Locate the cell with the specified text and output its (x, y) center coordinate. 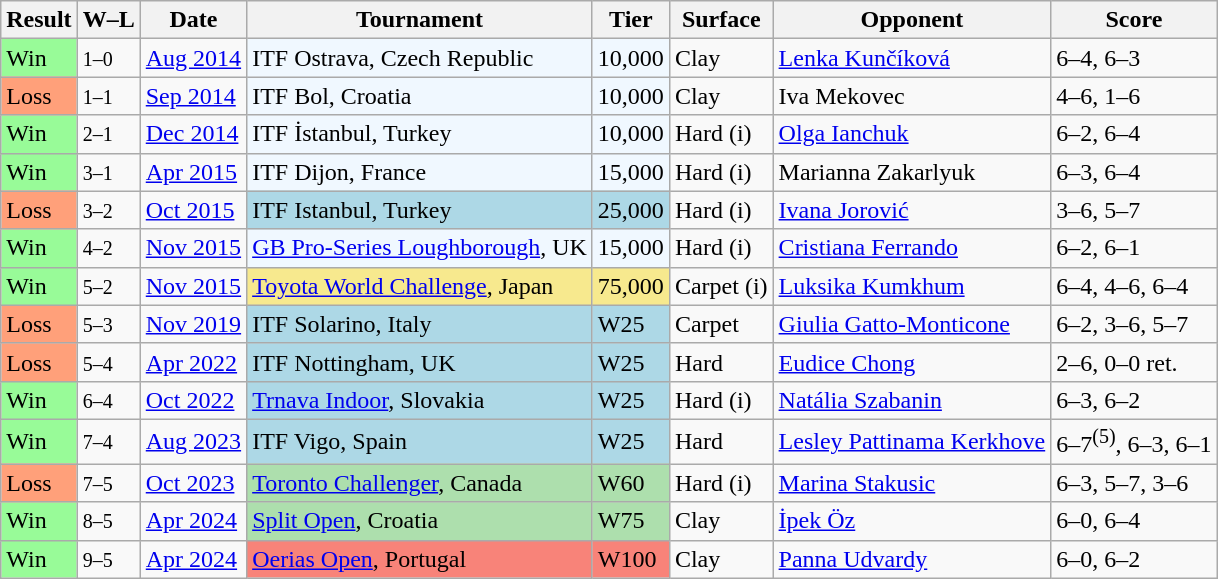
Opponent (912, 20)
6–2, 3–6, 5–7 (1134, 324)
ITF Dijon, France (420, 172)
Giulia Gatto-Monticone (912, 324)
1–0 (108, 58)
1–1 (108, 96)
W60 (630, 483)
Iva Mekovec (912, 96)
Oct 2022 (193, 400)
Trnava Indoor, Slovakia (420, 400)
GB Pro-Series Loughborough, UK (420, 248)
7–4 (108, 442)
5–4 (108, 362)
3–6, 5–7 (1134, 210)
6–3, 5–7, 3–6 (1134, 483)
4–6, 1–6 (1134, 96)
3–1 (108, 172)
6–0, 6–4 (1134, 521)
ITF Bol, Croatia (420, 96)
6–2, 6–4 (1134, 134)
Aug 2014 (193, 58)
6–4, 4–6, 6–4 (1134, 286)
Date (193, 20)
6–7(5), 6–3, 6–1 (1134, 442)
Result (39, 20)
Luksika Kumkhum (912, 286)
6–2, 6–1 (1134, 248)
Tournament (420, 20)
Lesley Pattinama Kerkhove (912, 442)
75,000 (630, 286)
Lenka Kunčíková (912, 58)
3–2 (108, 210)
2–6, 0–0 ret. (1134, 362)
Carpet (i) (721, 286)
Apr 2022 (193, 362)
ITF Ostrava, Czech Republic (420, 58)
Eudice Chong (912, 362)
Ivana Jorović (912, 210)
25,000 (630, 210)
Toyota World Challenge, Japan (420, 286)
Panna Udvardy (912, 559)
6–3, 6–4 (1134, 172)
Split Open, Croatia (420, 521)
Marina Stakusic (912, 483)
5–2 (108, 286)
ITF Solarino, Italy (420, 324)
7–5 (108, 483)
ITF İstanbul, Turkey (420, 134)
6–0, 6–2 (1134, 559)
Surface (721, 20)
ITF Vigo, Spain (420, 442)
Nov 2019 (193, 324)
Carpet (721, 324)
ITF Nottingham, UK (420, 362)
Cristiana Ferrando (912, 248)
6–4 (108, 400)
Score (1134, 20)
Marianna Zakarlyuk (912, 172)
Natália Szabanin (912, 400)
Apr 2015 (193, 172)
Olga Ianchuk (912, 134)
6–3, 6–2 (1134, 400)
4–2 (108, 248)
9–5 (108, 559)
5–3 (108, 324)
İpek Öz (912, 521)
Dec 2014 (193, 134)
Oct 2015 (193, 210)
2–1 (108, 134)
W100 (630, 559)
Oct 2023 (193, 483)
W–L (108, 20)
Aug 2023 (193, 442)
8–5 (108, 521)
Tier (630, 20)
ITF Istanbul, Turkey (420, 210)
6–4, 6–3 (1134, 58)
Sep 2014 (193, 96)
Toronto Challenger, Canada (420, 483)
W75 (630, 521)
Oerias Open, Portugal (420, 559)
